Search for the cell housing the specified text and yield its [x, y] center coordinate. 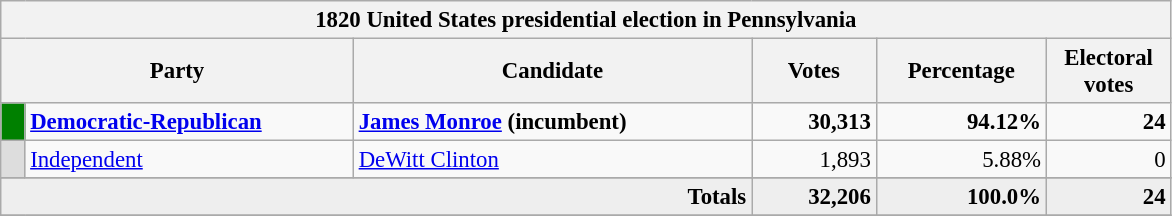
DeWitt Clinton [552, 160]
Percentage [961, 72]
32,206 [814, 197]
100.0% [961, 197]
James Monroe (incumbent) [552, 122]
Electoral votes [1108, 72]
Independent [189, 160]
94.12% [961, 122]
5.88% [961, 160]
Party [178, 72]
Totals [376, 197]
Democratic-Republican [189, 122]
30,313 [814, 122]
1,893 [814, 160]
Candidate [552, 72]
0 [1108, 160]
Votes [814, 72]
1820 United States presidential election in Pennsylvania [586, 20]
